Output the [X, Y] coordinate of the center of the cell containing the given text.  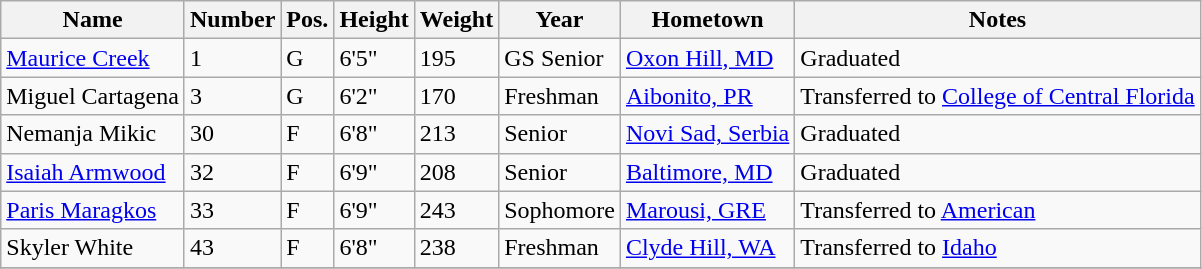
Transferred to Idaho [998, 248]
Nemanja Mikic [93, 134]
Clyde Hill, WA [707, 248]
Baltimore, MD [707, 172]
Transferred to College of Central Florida [998, 96]
243 [456, 210]
Novi Sad, Serbia [707, 134]
208 [456, 172]
195 [456, 58]
Maurice Creek [93, 58]
Marousi, GRE [707, 210]
Isaiah Armwood [93, 172]
Year [560, 20]
Oxon Hill, MD [707, 58]
1 [232, 58]
Hometown [707, 20]
Transferred to American [998, 210]
Skyler White [93, 248]
213 [456, 134]
6'2" [374, 96]
Number [232, 20]
43 [232, 248]
GS Senior [560, 58]
Name [93, 20]
Weight [456, 20]
30 [232, 134]
Pos. [308, 20]
33 [232, 210]
Sophomore [560, 210]
Height [374, 20]
Miguel Cartagena [93, 96]
Notes [998, 20]
Paris Maragkos [93, 210]
3 [232, 96]
6'5" [374, 58]
170 [456, 96]
238 [456, 248]
Aibonito, PR [707, 96]
32 [232, 172]
